Search for the cell housing the specified text and yield its (X, Y) center coordinate. 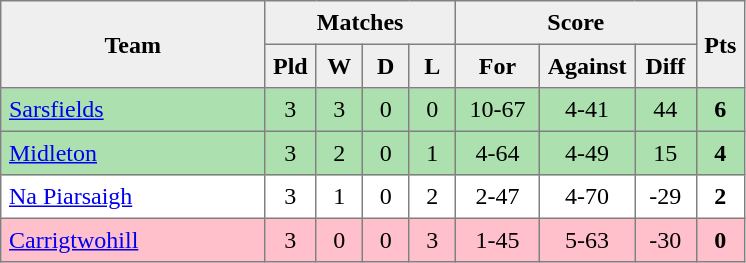
Carrigtwohill (133, 240)
Matches (360, 23)
Na Piarsaigh (133, 197)
D (385, 66)
-30 (666, 240)
15 (666, 153)
4-70 (586, 197)
-29 (666, 197)
4-41 (586, 110)
5-63 (586, 240)
Team (133, 44)
44 (666, 110)
Diff (666, 66)
W (339, 66)
4-49 (586, 153)
1-45 (497, 240)
4 (720, 153)
Score (576, 23)
Against (586, 66)
Sarsfields (133, 110)
L (432, 66)
2-47 (497, 197)
Pts (720, 44)
Midleton (133, 153)
10-67 (497, 110)
Pld (290, 66)
For (497, 66)
6 (720, 110)
4-64 (497, 153)
